From the cell containing the given text, extract its center point as [x, y] coordinate. 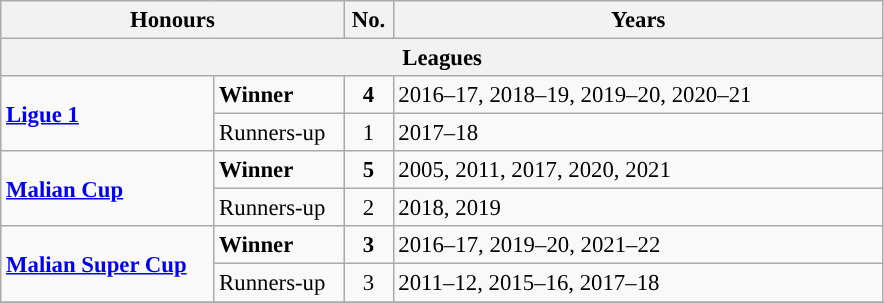
Ligue 1 [108, 114]
1 [368, 133]
2016–17, 2018–19, 2019–20, 2020–21 [638, 95]
Honours [172, 20]
2017–18 [638, 133]
Malian Super Cup [108, 264]
2016–17, 2019–20, 2021–22 [638, 245]
2011–12, 2015–16, 2017–18 [638, 283]
No. [368, 20]
2005, 2011, 2017, 2020, 2021 [638, 170]
4 [368, 95]
Leagues [442, 58]
Years [638, 20]
5 [368, 170]
2018, 2019 [638, 208]
Malian Cup [108, 188]
2 [368, 208]
